Detect which cell encompasses the target text, then output its (X, Y) center coordinate. 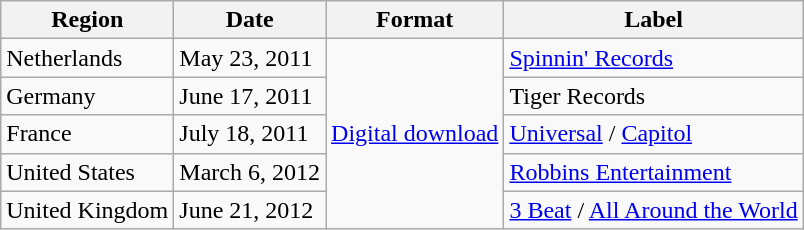
Region (88, 20)
Digital download (415, 134)
Robbins Entertainment (654, 172)
July 18, 2011 (250, 134)
Spinnin' Records (654, 58)
Format (415, 20)
May 23, 2011 (250, 58)
3 Beat / All Around the World (654, 210)
Universal / Capitol (654, 134)
June 17, 2011 (250, 96)
Date (250, 20)
Netherlands (88, 58)
Germany (88, 96)
June 21, 2012 (250, 210)
March 6, 2012 (250, 172)
France (88, 134)
Label (654, 20)
Tiger Records (654, 96)
United States (88, 172)
United Kingdom (88, 210)
